Locate the cell with the specified text and output its [X, Y] center coordinate. 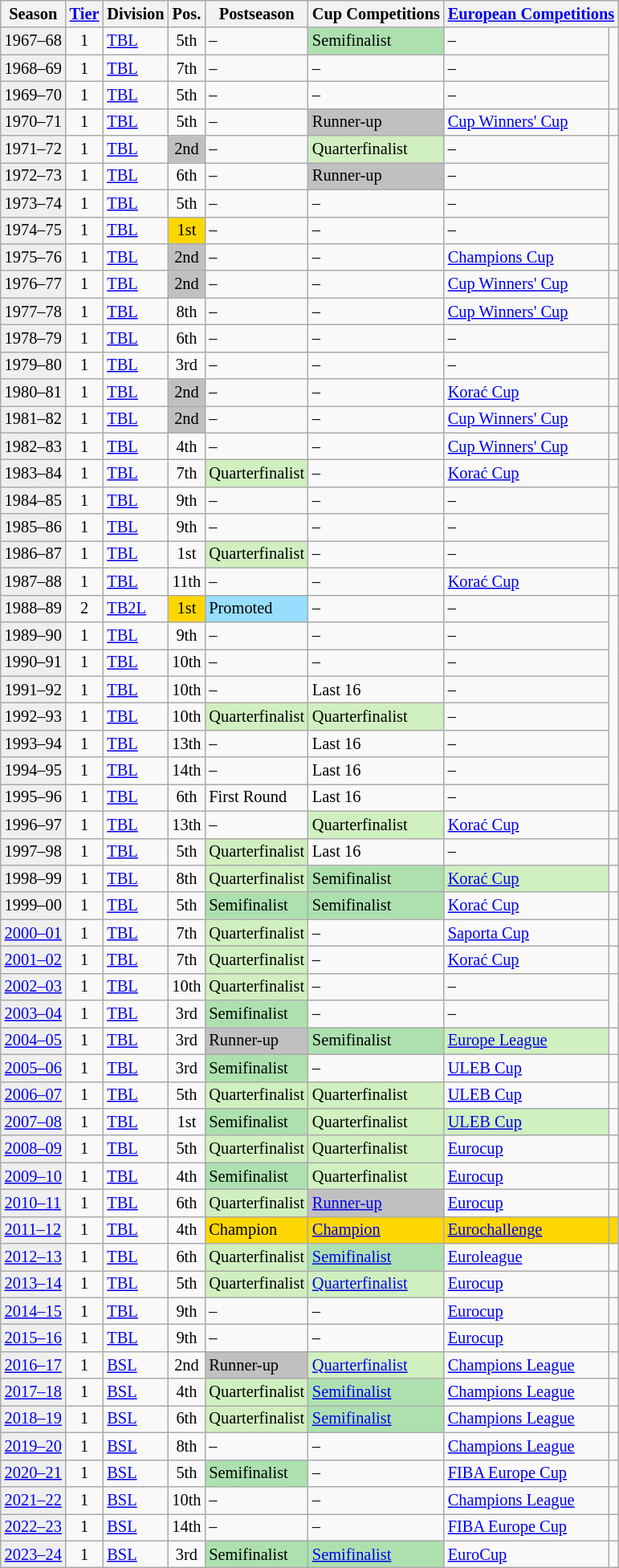
Promoted [257, 609]
1973–74 [34, 203]
1971–72 [34, 149]
Division [135, 14]
2008–09 [34, 1149]
1996–97 [34, 825]
1968–69 [34, 68]
1976–77 [34, 284]
2018–19 [34, 1419]
Tier [85, 14]
2015–16 [34, 1338]
1978–79 [34, 338]
Euroleague [527, 1257]
1986–87 [34, 554]
2010–11 [34, 1203]
1987–88 [34, 581]
2019–20 [34, 1446]
2009–10 [34, 1176]
2016–17 [34, 1365]
Saporta Cup [527, 933]
2011–12 [34, 1230]
1967–68 [34, 41]
1972–73 [34, 176]
First Round [257, 797]
1980–81 [34, 393]
2 [85, 609]
1983–84 [34, 473]
2021–22 [34, 1500]
1982–83 [34, 446]
1970–71 [34, 122]
2005–06 [34, 1068]
1990–91 [34, 662]
1992–93 [34, 716]
2006–07 [34, 1095]
1979–80 [34, 365]
1975–76 [34, 257]
Champions Cup [527, 257]
Pos. [186, 14]
Europe League [527, 1041]
2013–14 [34, 1284]
1995–96 [34, 797]
1984–85 [34, 500]
1977–78 [34, 312]
2022–23 [34, 1527]
2003–04 [34, 1014]
2007–08 [34, 1122]
1997–98 [34, 852]
2014–15 [34, 1311]
2017–18 [34, 1392]
1985–86 [34, 527]
2004–05 [34, 1041]
2012–13 [34, 1257]
2002–03 [34, 987]
1974–75 [34, 230]
2000–01 [34, 933]
Eurochallenge [527, 1230]
Cup Competitions [376, 14]
1988–89 [34, 609]
1969–70 [34, 95]
1981–82 [34, 419]
Postseason [257, 14]
2023–24 [34, 1554]
1994–95 [34, 771]
2020–21 [34, 1473]
EuroCup [527, 1554]
1998–99 [34, 878]
TB2L [135, 609]
1999–00 [34, 906]
Season [34, 14]
1989–90 [34, 635]
1993–94 [34, 743]
1991–92 [34, 690]
European Competitions [531, 14]
2001–02 [34, 959]
11th [186, 581]
